From the cell containing the given text, extract its center point as (x, y) coordinate. 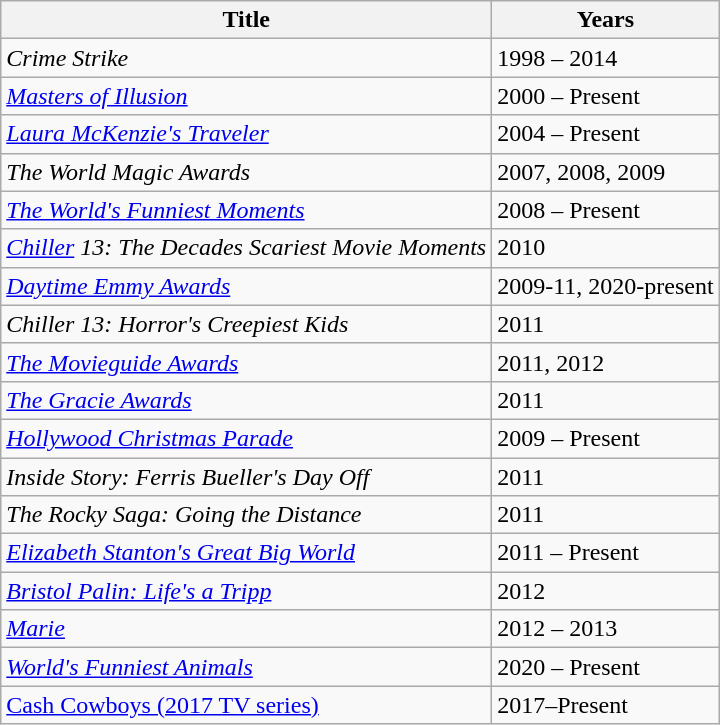
Cash Cowboys (2017 TV series) (246, 705)
1998 – 2014 (606, 58)
Marie (246, 629)
2012 – 2013 (606, 629)
2012 (606, 591)
Chiller 13: Horror's Creepiest Kids (246, 324)
2009-11, 2020-present (606, 286)
Elizabeth Stanton's Great Big World (246, 553)
The Gracie Awards (246, 400)
The World Magic Awards (246, 172)
Chiller 13: The Decades Scariest Movie Moments (246, 248)
2020 – Present (606, 667)
World's Funniest Animals (246, 667)
The Movieguide Awards (246, 362)
2000 – Present (606, 96)
Laura McKenzie's Traveler (246, 134)
2011 – Present (606, 553)
2017–Present (606, 705)
Title (246, 20)
2009 – Present (606, 438)
Crime Strike (246, 58)
Bristol Palin: Life's a Tripp (246, 591)
Masters of Illusion (246, 96)
2008 – Present (606, 210)
The Rocky Saga: Going the Distance (246, 515)
2010 (606, 248)
2004 – Present (606, 134)
Hollywood Christmas Parade (246, 438)
Daytime Emmy Awards (246, 286)
2011, 2012 (606, 362)
Inside Story: Ferris Bueller's Day Off (246, 477)
2007, 2008, 2009 (606, 172)
The World's Funniest Moments (246, 210)
Years (606, 20)
